Search for the cell housing the specified text and yield its (x, y) center coordinate. 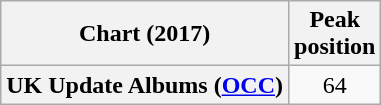
Chart (2017) (145, 34)
UK Update Albums (OCC) (145, 85)
Peakposition (335, 34)
64 (335, 85)
